Return the [X, Y] coordinate for the center point of the cell that contains the specified text.  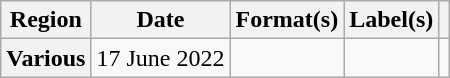
Label(s) [392, 20]
Format(s) [287, 20]
Various [46, 58]
Date [160, 20]
Region [46, 20]
17 June 2022 [160, 58]
